Find where the given text appears and provide that cell's center as (X, Y) coordinate. 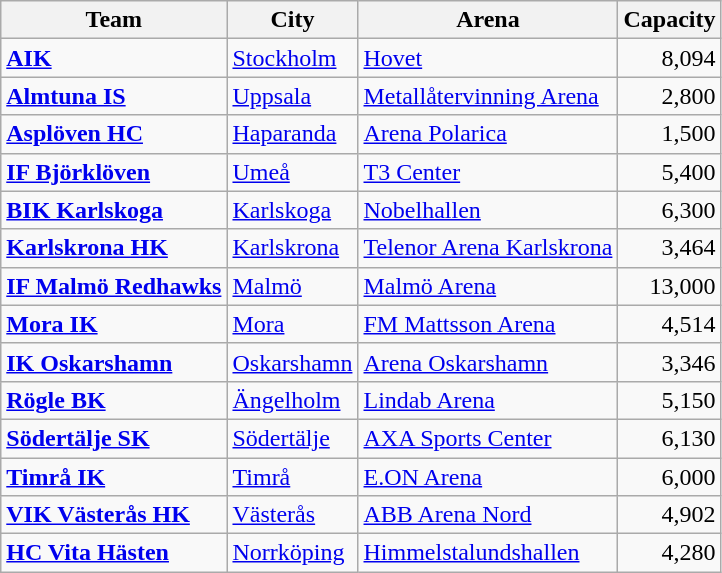
Metallåtervinning Arena (488, 96)
Karlskoga (292, 210)
VIK Västerås HK (114, 515)
Mora IK (114, 324)
Haparanda (292, 134)
5,150 (670, 400)
Ängelholm (292, 400)
Västerås (292, 515)
E.ON Arena (488, 477)
4,902 (670, 515)
Hovet (488, 58)
6,300 (670, 210)
Timrå IK (114, 477)
Telenor Arena Karlskrona (488, 248)
3,464 (670, 248)
3,346 (670, 362)
Asplöven HC (114, 134)
AIK (114, 58)
HC Vita Hästen (114, 553)
Arena Oskarshamn (488, 362)
Capacity (670, 20)
Karlskrona HK (114, 248)
Nobelhallen (488, 210)
IK Oskarshamn (114, 362)
AXA Sports Center (488, 438)
Team (114, 20)
Almtuna IS (114, 96)
City (292, 20)
4,280 (670, 553)
ABB Arena Nord (488, 515)
Arena (488, 20)
Norrköping (292, 553)
Himmelstalundshallen (488, 553)
Södertälje (292, 438)
Oskarshamn (292, 362)
4,514 (670, 324)
Timrå (292, 477)
2,800 (670, 96)
FM Mattsson Arena (488, 324)
6,000 (670, 477)
Lindab Arena (488, 400)
Arena Polarica (488, 134)
Rögle BK (114, 400)
Uppsala (292, 96)
Karlskrona (292, 248)
8,094 (670, 58)
Södertälje SK (114, 438)
IF Björklöven (114, 172)
5,400 (670, 172)
BIK Karlskoga (114, 210)
1,500 (670, 134)
Umeå (292, 172)
6,130 (670, 438)
Malmö Arena (488, 286)
IF Malmö Redhawks (114, 286)
Mora (292, 324)
T3 Center (488, 172)
13,000 (670, 286)
Stockholm (292, 58)
Malmö (292, 286)
